Provide the [x, y] coordinate of the cell's center where the given text is located.  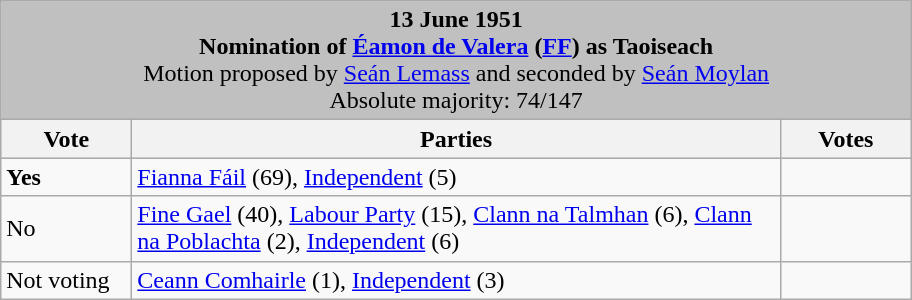
Fine Gael (40), Labour Party (15), Clann na Talmhan (6), Clann na Poblachta (2), Independent (6) [456, 228]
Ceann Comhairle (1), Independent (3) [456, 280]
Yes [66, 177]
Fianna Fáil (69), Independent (5) [456, 177]
Votes [846, 139]
Parties [456, 139]
Vote [66, 139]
13 June 1951Nomination of Éamon de Valera (FF) as TaoiseachMotion proposed by Seán Lemass and seconded by Seán MoylanAbsolute majority: 74/147 [456, 60]
Not voting [66, 280]
No [66, 228]
